Scan for the cell matching the given text and deliver its (x, y) coordinate at center. 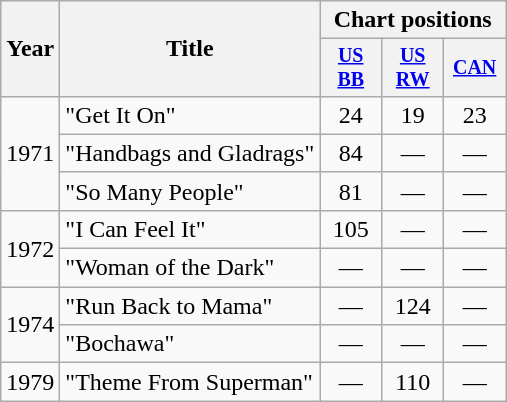
1972 (30, 248)
"Run Back to Mama" (190, 306)
"Get It On" (190, 115)
81 (351, 191)
1971 (30, 153)
"I Can Feel It" (190, 229)
Title (190, 49)
"Bochawa" (190, 344)
Year (30, 49)
"So Many People" (190, 191)
"Woman of the Dark" (190, 268)
19 (413, 115)
84 (351, 153)
1979 (30, 382)
USRW (413, 68)
110 (413, 382)
Chart positions (413, 20)
105 (351, 229)
124 (413, 306)
"Handbags and Gladrags" (190, 153)
24 (351, 115)
1974 (30, 325)
USBB (351, 68)
"Theme From Superman" (190, 382)
23 (475, 115)
CAN (475, 68)
